Identify which cell holds the provided text, then report its (X, Y) central coordinate. 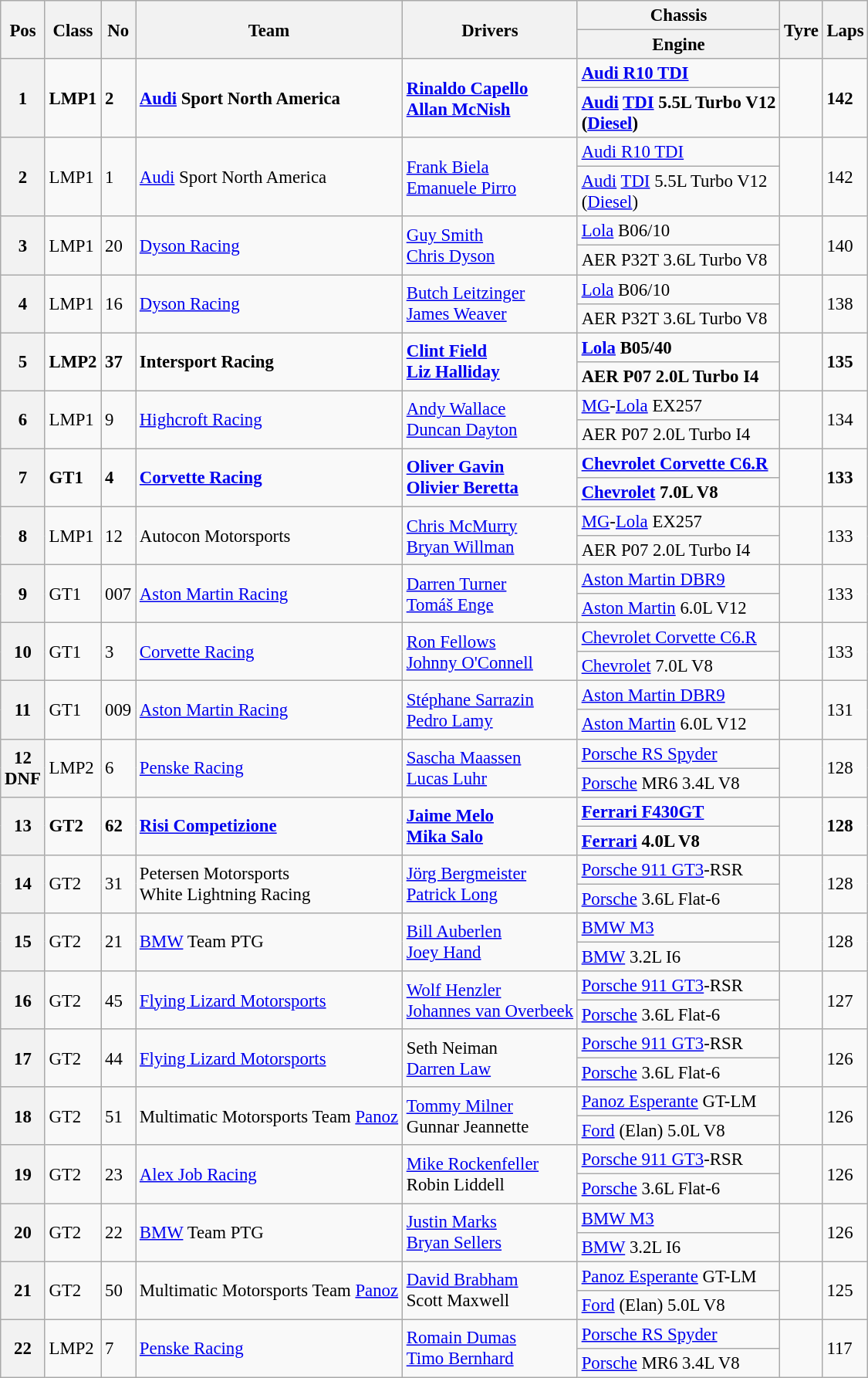
Risi Competizione (269, 826)
No (119, 29)
45 (119, 1000)
Drivers (489, 29)
13 (23, 826)
10 (23, 652)
37 (119, 361)
Tyre (801, 29)
Intersport Racing (269, 361)
Tommy Milner Gunnar Jeannette (489, 1116)
Ferrari 4.0L V8 (678, 841)
Jörg Bergmeister Patrick Long (489, 885)
Mike Rockenfeller Robin Liddell (489, 1175)
127 (846, 1000)
Autocon Motorsports (269, 536)
Seth Neiman Darren Law (489, 1058)
Justin Marks Bryan Sellers (489, 1232)
Andy Wallace Duncan Dayton (489, 420)
134 (846, 420)
David Brabham Scott Maxwell (489, 1291)
51 (119, 1116)
18 (23, 1116)
Chassis (678, 15)
Pos (23, 29)
Team (269, 29)
Jaime Melo Mika Salo (489, 826)
8 (23, 536)
Darren Turner Tomáš Enge (489, 594)
14 (23, 885)
138 (846, 304)
50 (119, 1291)
Sascha Maassen Lucas Luhr (489, 767)
131 (846, 710)
5 (23, 361)
Frank Biela Emanuele Pirro (489, 177)
Stéphane Sarrazin Pedro Lamy (489, 710)
007 (119, 594)
Alex Job Racing (269, 1175)
Engine (678, 45)
Class (73, 29)
Romain Dumas Timo Bernhard (489, 1348)
009 (119, 710)
Wolf Henzler Johannes van Overbeek (489, 1000)
Laps (846, 29)
Oliver Gavin Olivier Beretta (489, 477)
12DNF (23, 767)
125 (846, 1291)
Clint Field Liz Halliday (489, 361)
Butch Leitzinger James Weaver (489, 304)
19 (23, 1175)
31 (119, 885)
Chris McMurry Bryan Willman (489, 536)
Rinaldo Capello Allan McNish (489, 98)
Lola B05/40 (678, 347)
17 (23, 1058)
Guy Smith Chris Dyson (489, 245)
Petersen Motorsports White Lightning Racing (269, 885)
12 (119, 536)
11 (23, 710)
Bill Auberlen Joey Hand (489, 942)
44 (119, 1058)
Highcroft Racing (269, 420)
15 (23, 942)
Ron Fellows Johnny O'Connell (489, 652)
140 (846, 245)
135 (846, 361)
117 (846, 1348)
62 (119, 826)
23 (119, 1175)
Ferrari F430GT (678, 811)
